Search for the cell housing the specified text and yield its (X, Y) center coordinate. 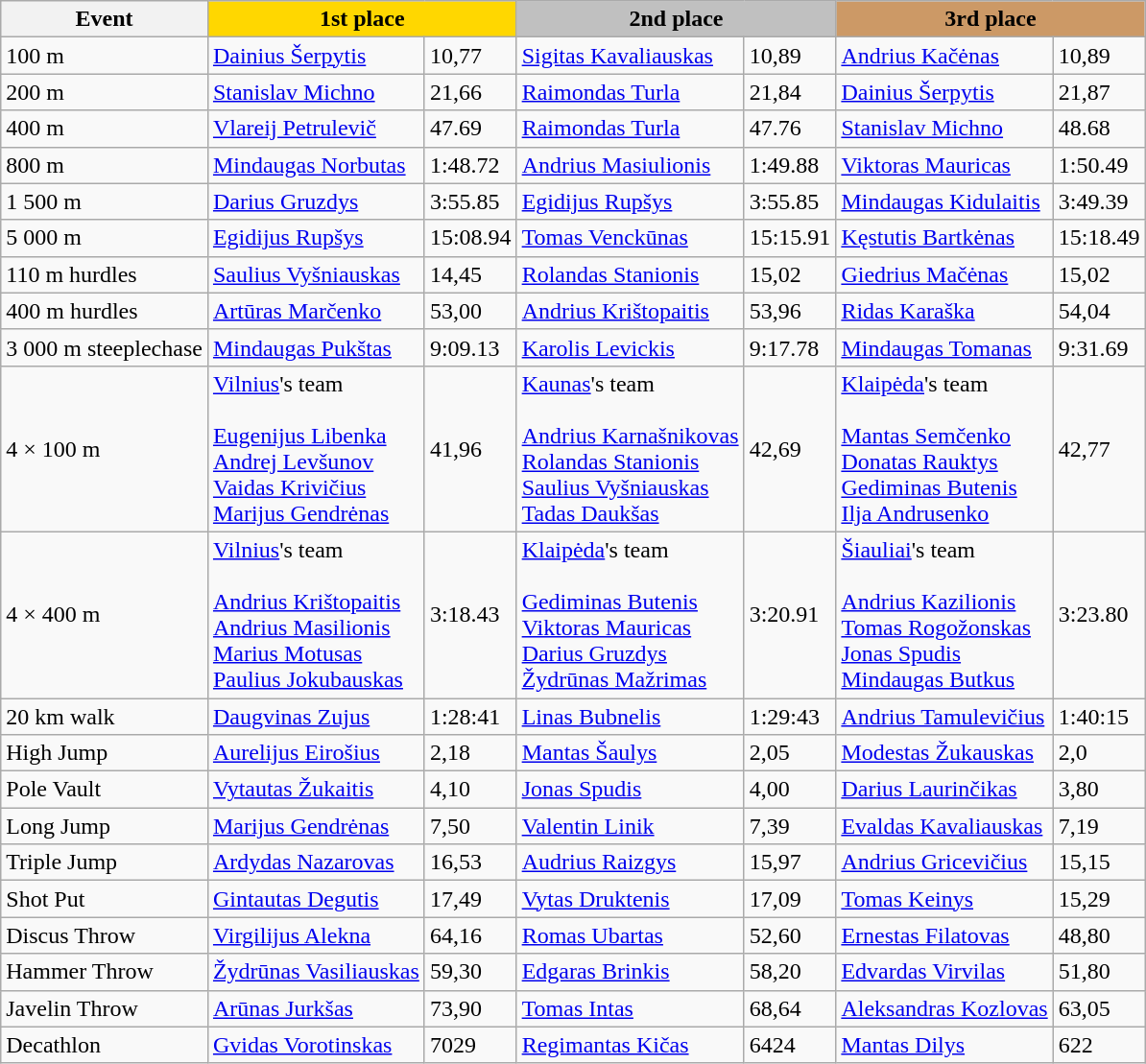
Shot Put (105, 899)
Darius Gruzdys (316, 201)
Virgilijus Alekna (316, 935)
Žydrūnas Vasiliauskas (316, 972)
Tomas Keinys (944, 899)
Arūnas Jurkšas (316, 1008)
47.76 (790, 129)
Triple Jump (105, 863)
9:09.13 (470, 347)
622 (1099, 1045)
20 km walk (105, 717)
2,05 (790, 753)
3:49.39 (1099, 201)
1st place (362, 19)
1:29:43 (790, 717)
47.69 (470, 129)
3 000 m steeplechase (105, 347)
1:49.88 (790, 165)
Vytautas Žukaitis (316, 790)
Linas Bubnelis (630, 717)
48.68 (1099, 129)
Gintautas Degutis (316, 899)
52,60 (790, 935)
3,80 (1099, 790)
Daugvinas Zujus (316, 717)
1:48.72 (470, 165)
15,97 (790, 863)
1:40:15 (1099, 717)
Andrius Krištopaitis (630, 311)
Audrius Raizgys (630, 863)
4 × 100 m (105, 449)
15:08.94 (470, 238)
54,04 (1099, 311)
3:20.91 (790, 614)
Evaldas Kavaliauskas (944, 826)
42,77 (1099, 449)
Viktoras Mauricas (944, 165)
14,45 (470, 274)
Kaunas's team Andrius Karnašnikovas Rolandas Stanionis Saulius Vyšniauskas Tadas Daukšas (630, 449)
7029 (470, 1045)
High Jump (105, 753)
Klaipėda's teamGediminas Butenis Viktoras Mauricas Darius Gruzdys Žydrūnas Mažrimas (630, 614)
15:18.49 (1099, 238)
Andrius Gricevičius (944, 863)
Vilnius's teamAndrius Krištopaitis Andrius Masilionis Marius Motusas Paulius Jokubauskas (316, 614)
110 m hurdles (105, 274)
Mantas Šaulys (630, 753)
Valentin Linik (630, 826)
Mindaugas Kidulaitis (944, 201)
2nd place (676, 19)
Rolandas Stanionis (630, 274)
Karolis Levickis (630, 347)
400 m hurdles (105, 311)
Pole Vault (105, 790)
59,30 (470, 972)
Hammer Throw (105, 972)
21,87 (1099, 92)
Long Jump (105, 826)
42,69 (790, 449)
Modestas Žukauskas (944, 753)
2,18 (470, 753)
Vytas Druktenis (630, 899)
Darius Laurinčikas (944, 790)
Aleksandras Kozlovas (944, 1008)
4,00 (790, 790)
Edvardas Virvilas (944, 972)
21,84 (790, 92)
63,05 (1099, 1008)
Giedrius Mačėnas (944, 274)
Klaipėda's team Mantas Semčenko Donatas Rauktys Gediminas Butenis Ilja Andrusenko (944, 449)
Andrius Kačėnas (944, 56)
15,15 (1099, 863)
100 m (105, 56)
15,29 (1099, 899)
64,16 (470, 935)
Aurelijus Eirošius (316, 753)
15:15.91 (790, 238)
4,10 (470, 790)
Discus Throw (105, 935)
5 000 m (105, 238)
Sigitas Kavaliauskas (630, 56)
Andrius Tamulevičius (944, 717)
16,53 (470, 863)
Vilnius's teamEugenijus Libenka Andrej Levšunov Vaidas Krivičius Marijus Gendrėnas (316, 449)
Šiauliai's team Andrius Kazilionis Tomas Rogožonskas Jonas Spudis Mindaugas Butkus (944, 614)
9:17.78 (790, 347)
Saulius Vyšniauskas (316, 274)
Event (105, 19)
Tomas Intas (630, 1008)
Decathlon (105, 1045)
Ernestas Filatovas (944, 935)
7,50 (470, 826)
48,80 (1099, 935)
Romas Ubartas (630, 935)
1:50.49 (1099, 165)
Kęstutis Bartkėnas (944, 238)
Andrius Masiulionis (630, 165)
53,00 (470, 311)
4 × 400 m (105, 614)
73,90 (470, 1008)
17,09 (790, 899)
9:31.69 (1099, 347)
Marijus Gendrėnas (316, 826)
3:23.80 (1099, 614)
Mantas Dilys (944, 1045)
6424 (790, 1045)
Artūras Marčenko (316, 311)
Tomas Venckūnas (630, 238)
200 m (105, 92)
7,39 (790, 826)
2,0 (1099, 753)
21,66 (470, 92)
68,64 (790, 1008)
800 m (105, 165)
7,19 (1099, 826)
58,20 (790, 972)
17,49 (470, 899)
Gvidas Vorotinskas (316, 1045)
3rd place (991, 19)
41,96 (470, 449)
1:28:41 (470, 717)
400 m (105, 129)
53,96 (790, 311)
Mindaugas Norbutas (316, 165)
Jonas Spudis (630, 790)
Edgaras Brinkis (630, 972)
1 500 m (105, 201)
Mindaugas Tomanas (944, 347)
3:18.43 (470, 614)
Javelin Throw (105, 1008)
Regimantas Kičas (630, 1045)
Mindaugas Pukštas (316, 347)
Ardydas Nazarovas (316, 863)
Ridas Karaška (944, 311)
51,80 (1099, 972)
Vlareij Petrulevič (316, 129)
10,77 (470, 56)
